For the text-containing cell, return its midpoint in [X, Y] coordinate format. 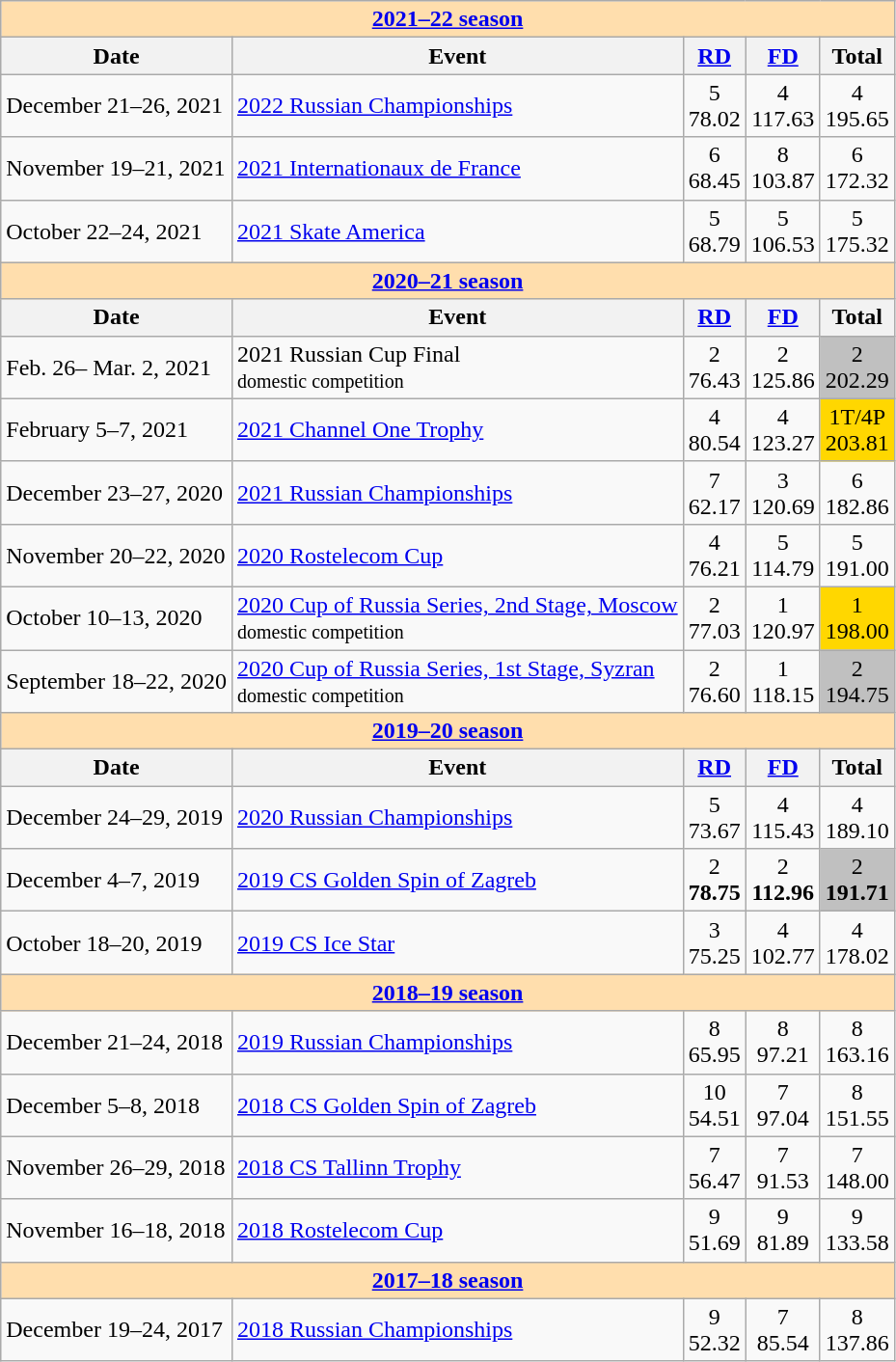
1 198.00 [856, 617]
2022 Russian Championships [457, 106]
October 22–24, 2021 [117, 232]
9 81.89 [783, 1231]
7 97.04 [783, 1105]
7 148.00 [856, 1167]
4 178.02 [856, 943]
2018–19 season [448, 993]
2021 Russian Championships [457, 492]
8 65.95 [714, 1042]
4 102.77 [783, 943]
8 137.86 [856, 1329]
5 191.00 [856, 556]
5 78.02 [714, 106]
3 75.25 [714, 943]
September 18–22, 2020 [117, 681]
2018 Russian Championships [457, 1329]
5 68.79 [714, 232]
2019 CS Golden Spin of Zagreb [457, 880]
November 20–22, 2020 [117, 556]
December 19–24, 2017 [117, 1329]
7 62.17 [714, 492]
7 91.53 [783, 1167]
4 76.21 [714, 556]
7 85.54 [783, 1329]
2 76.43 [714, 367]
8 151.55 [856, 1105]
October 18–20, 2019 [117, 943]
2020–21 season [448, 281]
4 80.54 [714, 430]
2021 Skate America [457, 232]
9 133.58 [856, 1231]
2019 CS Ice Star [457, 943]
2021–22 season [448, 19]
2020 Cup of Russia Series, 2nd Stage, Moscow domestic competition [457, 617]
4 195.65 [856, 106]
2 78.75 [714, 880]
2020 Cup of Russia Series, 1st Stage, Syzran domestic competition [457, 681]
6182.86 [856, 492]
1T/4P 203.81 [856, 430]
6 172.32 [856, 168]
2 77.03 [714, 617]
1 120.97 [783, 617]
December 5–8, 2018 [117, 1105]
December 24–29, 2019 [117, 818]
2019–20 season [448, 731]
2021 Russian Cup Final domestic competition [457, 367]
9 51.69 [714, 1231]
2 112.96 [783, 880]
November 26–29, 2018 [117, 1167]
October 10–13, 2020 [117, 617]
2 76.60 [714, 681]
2021 Internationaux de France [457, 168]
5 73.67 [714, 818]
December 23–27, 2020 [117, 492]
4 123.27 [783, 430]
December 4–7, 2019 [117, 880]
2017–18 season [448, 1280]
3120.69 [783, 492]
2020 Rostelecom Cup [457, 556]
2 191.71 [856, 880]
2019 Russian Championships [457, 1042]
4 189.10 [856, 818]
Feb. 26– Mar. 2, 2021 [117, 367]
1 118.15 [783, 681]
5 114.79 [783, 556]
December 21–26, 2021 [117, 106]
5 106.53 [783, 232]
November 16–18, 2018 [117, 1231]
2018 CS Golden Spin of Zagreb [457, 1105]
2 125.86 [783, 367]
4 117.63 [783, 106]
7 56.47 [714, 1167]
9 52.32 [714, 1329]
2 202.29 [856, 367]
2021 Channel One Trophy [457, 430]
6 68.45 [714, 168]
February 5–7, 2021 [117, 430]
10 54.51 [714, 1105]
2018 Rostelecom Cup [457, 1231]
5 175.32 [856, 232]
2020 Russian Championships [457, 818]
2 194.75 [856, 681]
2018 CS Tallinn Trophy [457, 1167]
8 103.87 [783, 168]
8 97.21 [783, 1042]
December 21–24, 2018 [117, 1042]
8 163.16 [856, 1042]
November 19–21, 2021 [117, 168]
4 115.43 [783, 818]
